Locate the cell with the specified text and output its [x, y] center coordinate. 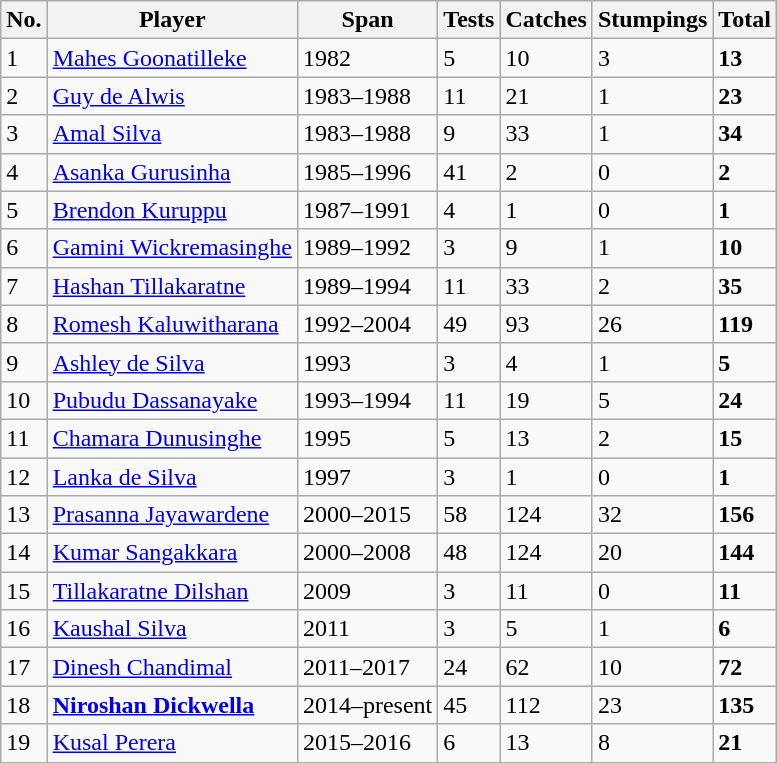
58 [469, 515]
2009 [367, 591]
34 [745, 134]
1997 [367, 477]
2000–2015 [367, 515]
112 [546, 705]
49 [469, 324]
Tillakaratne Dilshan [172, 591]
1993–1994 [367, 400]
48 [469, 553]
1992–2004 [367, 324]
No. [24, 20]
12 [24, 477]
Chamara Dunusinghe [172, 438]
18 [24, 705]
Guy de Alwis [172, 96]
156 [745, 515]
Prasanna Jayawardene [172, 515]
Total [745, 20]
119 [745, 324]
1985–1996 [367, 172]
Amal Silva [172, 134]
Tests [469, 20]
Lanka de Silva [172, 477]
1989–1994 [367, 286]
1995 [367, 438]
1993 [367, 362]
Catches [546, 20]
2011 [367, 629]
72 [745, 667]
Player [172, 20]
2014–present [367, 705]
14 [24, 553]
Hashan Tillakaratne [172, 286]
7 [24, 286]
32 [652, 515]
26 [652, 324]
62 [546, 667]
2011–2017 [367, 667]
Gamini Wickremasinghe [172, 248]
17 [24, 667]
Niroshan Dickwella [172, 705]
Pubudu Dassanayake [172, 400]
144 [745, 553]
1989–1992 [367, 248]
Kaushal Silva [172, 629]
Kusal Perera [172, 743]
Kumar Sangakkara [172, 553]
2015–2016 [367, 743]
Brendon Kuruppu [172, 210]
41 [469, 172]
16 [24, 629]
Stumpings [652, 20]
Romesh Kaluwitharana [172, 324]
20 [652, 553]
Dinesh Chandimal [172, 667]
1982 [367, 58]
Mahes Goonatilleke [172, 58]
135 [745, 705]
Span [367, 20]
35 [745, 286]
93 [546, 324]
1987–1991 [367, 210]
2000–2008 [367, 553]
45 [469, 705]
Ashley de Silva [172, 362]
Asanka Gurusinha [172, 172]
